From the cell containing the given text, extract its center point as (x, y) coordinate. 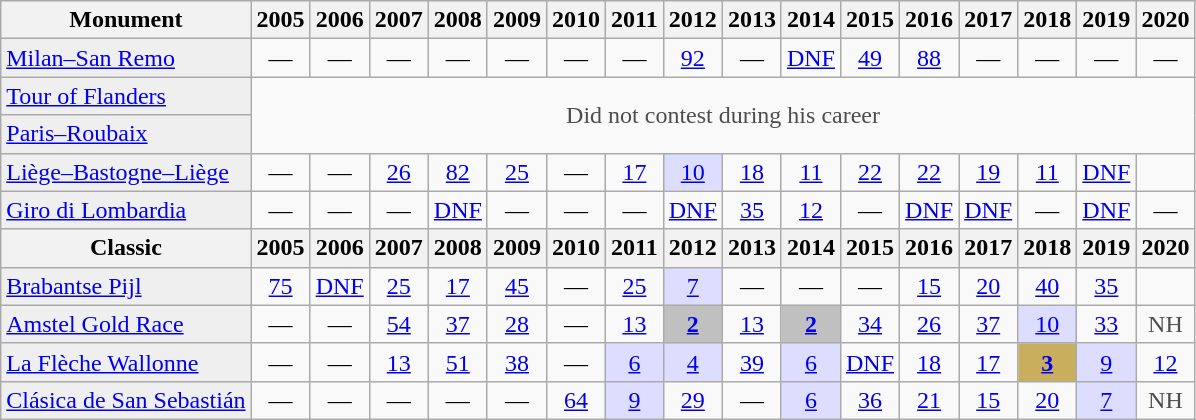
Classic (126, 248)
49 (870, 58)
29 (692, 400)
40 (1048, 286)
Amstel Gold Race (126, 324)
28 (516, 324)
51 (458, 362)
45 (516, 286)
Liège–Bastogne–Liège (126, 172)
La Flèche Wallonne (126, 362)
38 (516, 362)
Brabantse Pijl (126, 286)
64 (576, 400)
Giro di Lombardia (126, 210)
Clásica de San Sebastián (126, 400)
34 (870, 324)
54 (398, 324)
Paris–Roubaix (126, 134)
21 (930, 400)
39 (752, 362)
Monument (126, 20)
92 (692, 58)
82 (458, 172)
75 (280, 286)
Did not contest during his career (723, 115)
36 (870, 400)
88 (930, 58)
19 (988, 172)
Milan–San Remo (126, 58)
Tour of Flanders (126, 96)
3 (1048, 362)
4 (692, 362)
33 (1106, 324)
